Output the [X, Y] coordinate of the center of the cell containing the given text.  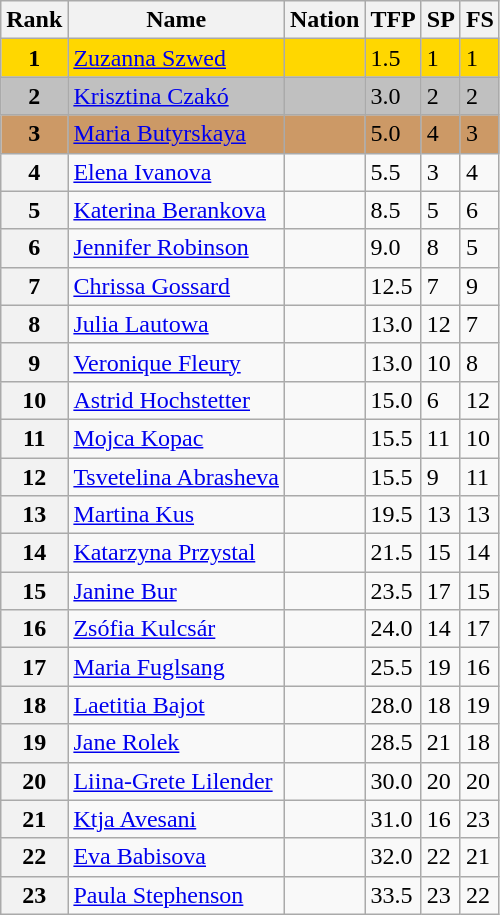
3.0 [393, 96]
12.5 [393, 286]
Laetitia Bajot [176, 705]
Rank [34, 20]
28.5 [393, 743]
Ktja Avesani [176, 819]
Maria Fuglsang [176, 667]
Martina Kus [176, 515]
TFP [393, 20]
Tsvetelina Abrasheva [176, 477]
32.0 [393, 857]
Eva Babisova [176, 857]
Zuzanna Szwed [176, 58]
Veronique Fleury [176, 362]
Krisztina Czakó [176, 96]
Mojca Kopac [176, 438]
Janine Bur [176, 591]
Chrissa Gossard [176, 286]
28.0 [393, 705]
Julia Lautowa [176, 324]
8.5 [393, 210]
21.5 [393, 553]
23.5 [393, 591]
24.0 [393, 629]
Paula Stephenson [176, 895]
31.0 [393, 819]
15.0 [393, 400]
25.5 [393, 667]
19.5 [393, 515]
9.0 [393, 248]
FS [480, 20]
Zsófia Kulcsár [176, 629]
5.5 [393, 172]
33.5 [393, 895]
Katerina Berankova [176, 210]
Katarzyna Przystal [176, 553]
Liina-Grete Lilender [176, 781]
Name [176, 20]
SP [440, 20]
Jane Rolek [176, 743]
Jennifer Robinson [176, 248]
Elena Ivanova [176, 172]
30.0 [393, 781]
Nation [325, 20]
1.5 [393, 58]
Maria Butyrskaya [176, 134]
Astrid Hochstetter [176, 400]
5.0 [393, 134]
